Output the (X, Y) coordinate of the center of the cell containing the given text.  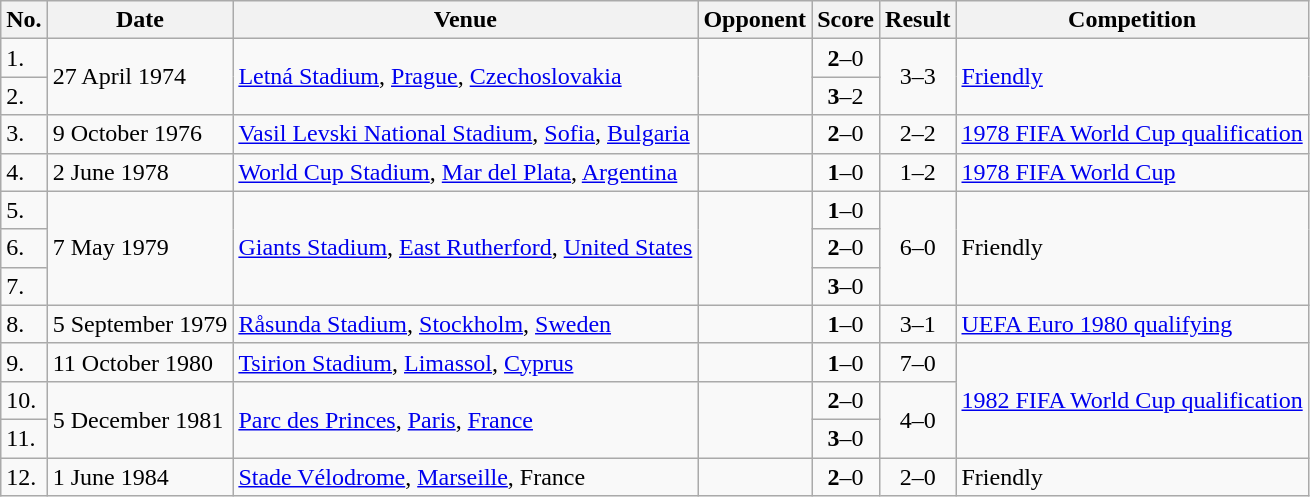
Parc des Princes, Paris, France (466, 419)
1978 FIFA World Cup (1132, 172)
Opponent (755, 20)
Venue (466, 20)
7. (24, 286)
Råsunda Stadium, Stockholm, Sweden (466, 324)
World Cup Stadium, Mar del Plata, Argentina (466, 172)
7–0 (918, 362)
1–2 (918, 172)
10. (24, 400)
3–1 (918, 324)
Result (918, 20)
7 May 1979 (140, 248)
Score (846, 20)
Date (140, 20)
2. (24, 96)
12. (24, 477)
27 April 1974 (140, 77)
3. (24, 134)
5 December 1981 (140, 419)
9. (24, 362)
1 June 1984 (140, 477)
1. (24, 58)
Tsirion Stadium, Limassol, Cyprus (466, 362)
4. (24, 172)
Stade Vélodrome, Marseille, France (466, 477)
2–2 (918, 134)
6–0 (918, 248)
11 October 1980 (140, 362)
2 June 1978 (140, 172)
6. (24, 248)
Letná Stadium, Prague, Czechoslovakia (466, 77)
5 September 1979 (140, 324)
3–2 (846, 96)
1978 FIFA World Cup qualification (1132, 134)
Competition (1132, 20)
No. (24, 20)
1982 FIFA World Cup qualification (1132, 400)
9 October 1976 (140, 134)
11. (24, 438)
4–0 (918, 419)
8. (24, 324)
Vasil Levski National Stadium, Sofia, Bulgaria (466, 134)
UEFA Euro 1980 qualifying (1132, 324)
Giants Stadium, East Rutherford, United States (466, 248)
5. (24, 210)
3–3 (918, 77)
